Locate the cell with the specified text and output its (X, Y) center coordinate. 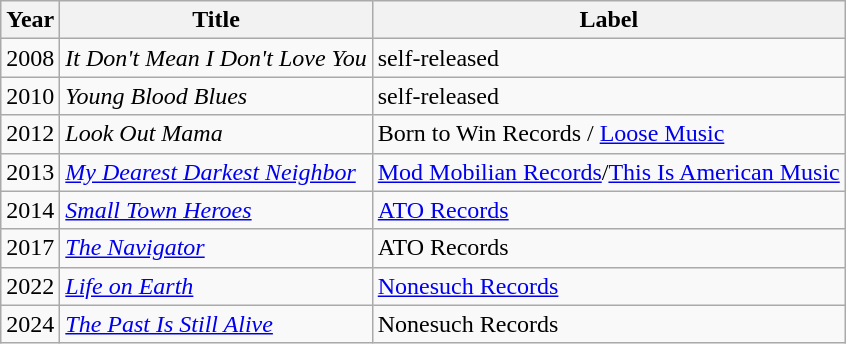
Life on Earth (216, 286)
Born to Win Records / Loose Music (608, 134)
2012 (30, 134)
2010 (30, 96)
2014 (30, 210)
Small Town Heroes (216, 210)
2024 (30, 324)
It Don't Mean I Don't Love You (216, 58)
Look Out Mama (216, 134)
The Past Is Still Alive (216, 324)
2017 (30, 248)
My Dearest Darkest Neighbor (216, 172)
Label (608, 20)
Mod Mobilian Records/This Is American Music (608, 172)
2008 (30, 58)
Title (216, 20)
2022 (30, 286)
The Navigator (216, 248)
Young Blood Blues (216, 96)
2013 (30, 172)
Year (30, 20)
